Search for the cell housing the specified text and yield its [x, y] center coordinate. 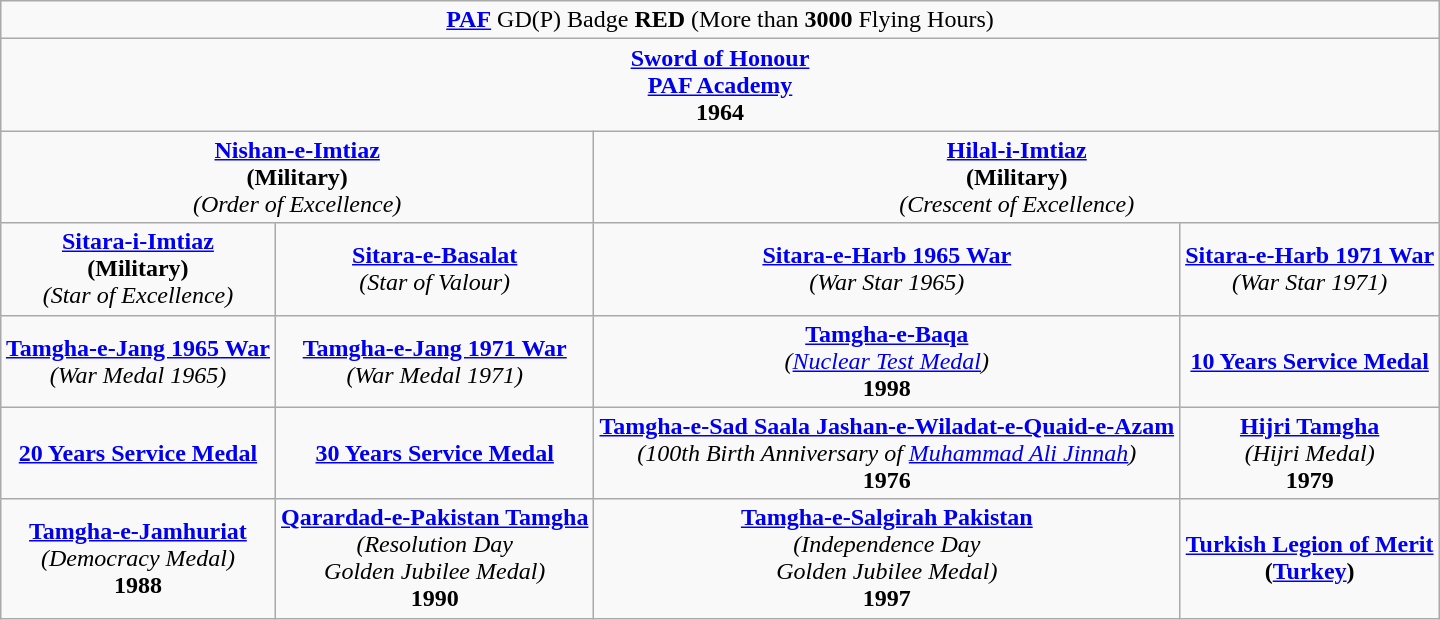
Tamgha-e-Sad Saala Jashan-e-Wiladat-e-Quaid-e-Azam(100th Birth Anniversary of Muhammad Ali Jinnah)1976 [887, 453]
Sitara-e-Harb 1971 War(War Star 1971) [1310, 269]
Sitara-e-Harb 1965 War(War Star 1965) [887, 269]
20 Years Service Medal [138, 453]
Tamgha-e-Jang 1971 War(War Medal 1971) [434, 361]
Sword of HonourPAF Academy1964 [720, 85]
Sitara-i-Imtiaz(Military)(Star of Excellence) [138, 269]
30 Years Service Medal [434, 453]
Qarardad-e-Pakistan Tamgha(Resolution DayGolden Jubilee Medal)1990 [434, 558]
PAF GD(P) Badge RED (More than 3000 Flying Hours) [720, 20]
Hijri Tamgha(Hijri Medal)1979 [1310, 453]
Hilal-i-Imtiaz(Military)(Crescent of Excellence) [1017, 177]
Tamgha-e-Salgirah Pakistan(Independence DayGolden Jubilee Medal)1997 [887, 558]
Tamgha-e-Jamhuriat(Democracy Medal)1988 [138, 558]
Nishan-e-Imtiaz(Military)(Order of Excellence) [297, 177]
Turkish Legion of Merit(Turkey) [1310, 558]
Tamgha-e-Jang 1965 War(War Medal 1965) [138, 361]
10 Years Service Medal [1310, 361]
Sitara-e-Basalat(Star of Valour) [434, 269]
Tamgha-e-Baqa(Nuclear Test Medal)1998 [887, 361]
